Locate the cell with the specified text and output its (x, y) center coordinate. 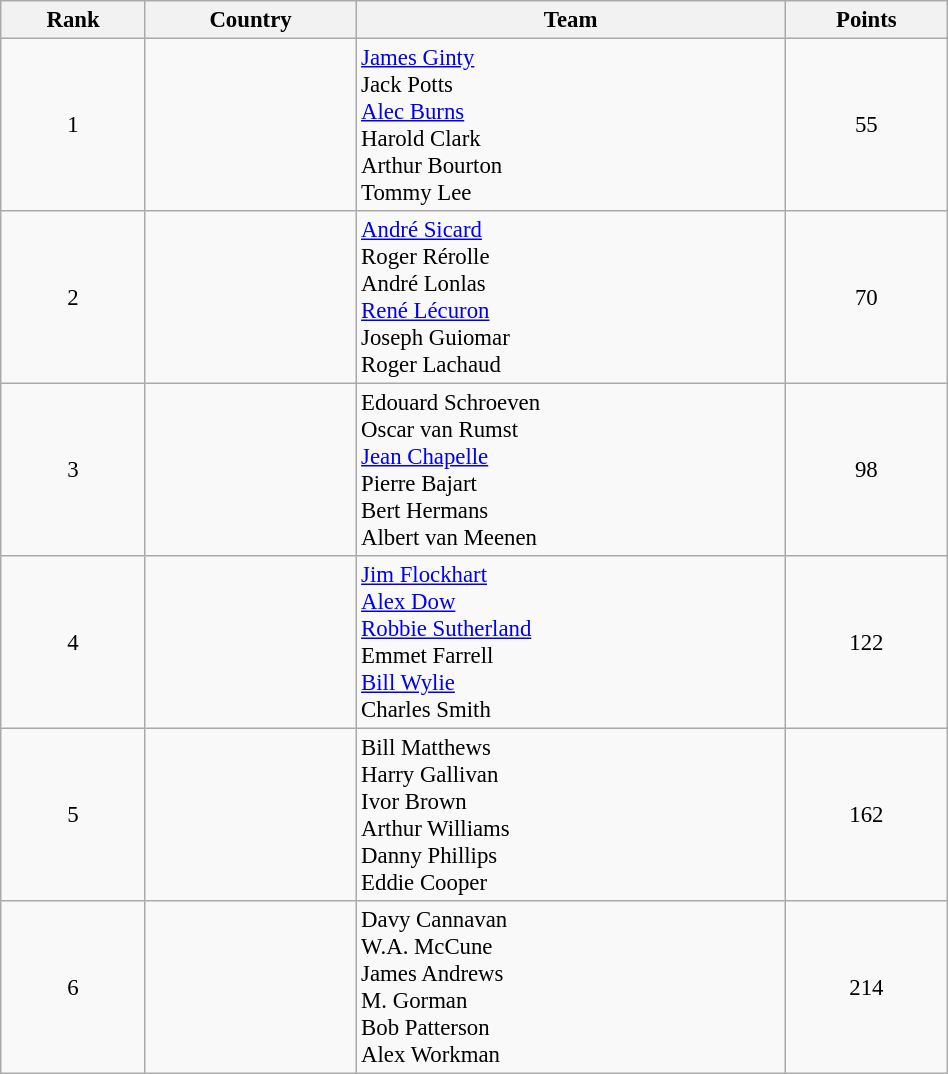
André SicardRoger RérolleAndré LonlasRené LécuronJoseph GuiomarRoger Lachaud (571, 298)
5 (74, 816)
James GintyJack PottsAlec BurnsHarold ClarkArthur BourtonTommy Lee (571, 126)
70 (866, 298)
55 (866, 126)
3 (74, 470)
1 (74, 126)
Edouard SchroevenOscar van RumstJean ChapellePierre BajartBert HermansAlbert van Meenen (571, 470)
98 (866, 470)
Rank (74, 20)
Country (250, 20)
122 (866, 642)
Points (866, 20)
Team (571, 20)
Bill MatthewsHarry GallivanIvor BrownArthur WilliamsDanny PhillipsEddie Cooper (571, 816)
2 (74, 298)
162 (866, 816)
Jim FlockhartAlex DowRobbie SutherlandEmmet FarrellBill WylieCharles Smith (571, 642)
4 (74, 642)
